Return the [X, Y] coordinate for the center point of the cell that contains the specified text.  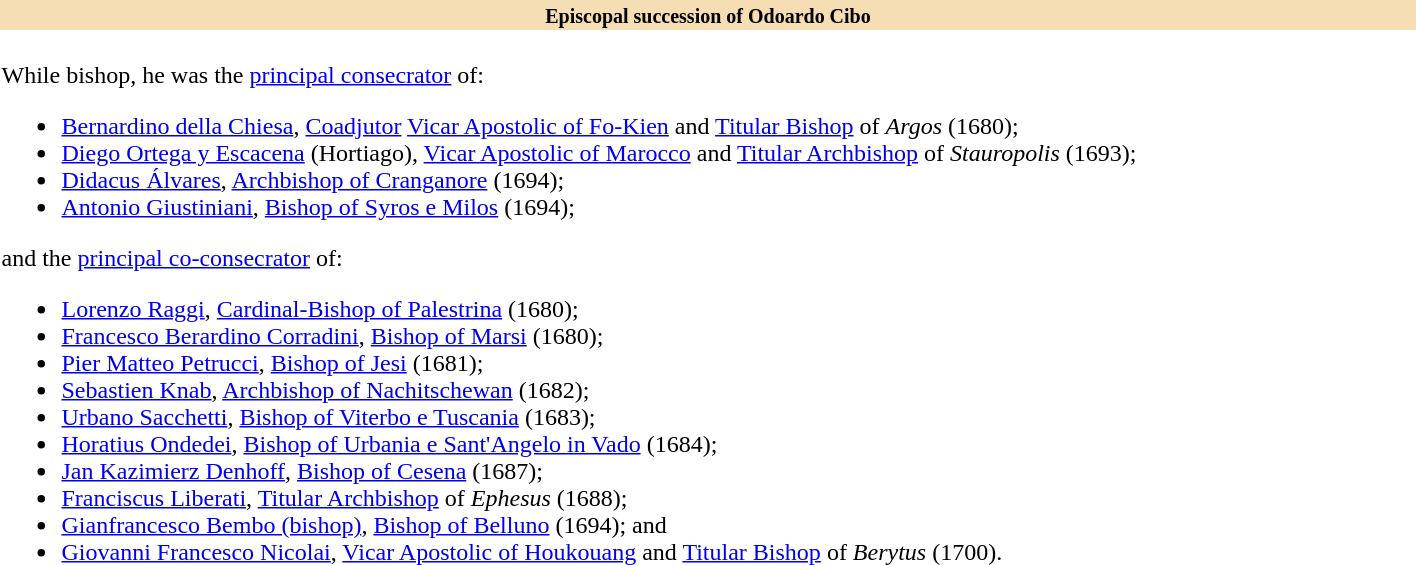
Episcopal succession of Odoardo Cibo [708, 15]
